Output the (X, Y) coordinate of the center of the cell containing the given text.  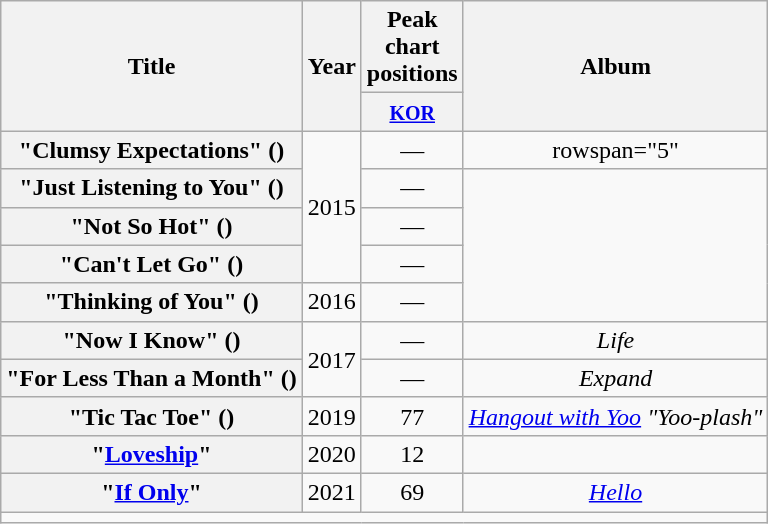
"For Less Than a Month" () (152, 378)
"Loveship" (152, 454)
"Clumsy Expectations" () (152, 150)
"If Only" (152, 492)
KOR (412, 112)
Hello (616, 492)
Album (616, 66)
2019 (332, 416)
Year (332, 66)
77 (412, 416)
Hangout with Yoo "Yoo-plash" (616, 416)
"Thinking of You" () (152, 302)
2021 (332, 492)
2017 (332, 359)
Expand (616, 378)
2015 (332, 207)
"Just Listening to You" () (152, 188)
2020 (332, 454)
2016 (332, 302)
12 (412, 454)
"Tic Tac Toe" () (152, 416)
"Can't Let Go" () (152, 264)
Peakchartpositions (412, 47)
Life (616, 340)
rowspan="5" (616, 150)
Title (152, 66)
69 (412, 492)
"Not So Hot" () (152, 226)
"Now I Know" () (152, 340)
